Search for the cell housing the specified text and yield its [X, Y] center coordinate. 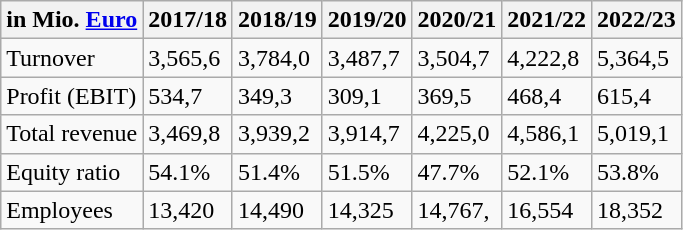
in Mio. Euro [72, 20]
4,222,8 [547, 58]
14,490 [277, 210]
369,5 [457, 96]
13,420 [188, 210]
Turnover [72, 58]
52.1% [547, 172]
349,3 [277, 96]
Total revenue [72, 134]
2020/21 [457, 20]
3,914,7 [367, 134]
14,767, [457, 210]
14,325 [367, 210]
51.5% [367, 172]
16,554 [547, 210]
2021/22 [547, 20]
4,225,0 [457, 134]
3,487,7 [367, 58]
Profit (EBIT) [72, 96]
3,784,0 [277, 58]
2019/20 [367, 20]
47.7% [457, 172]
3,504,7 [457, 58]
3,565,6 [188, 58]
Employees [72, 210]
Equity ratio [72, 172]
18,352 [636, 210]
3,469,8 [188, 134]
5,019,1 [636, 134]
534,7 [188, 96]
51.4% [277, 172]
54.1% [188, 172]
5,364,5 [636, 58]
309,1 [367, 96]
615,4 [636, 96]
2017/18 [188, 20]
468,4 [547, 96]
4,586,1 [547, 134]
2018/19 [277, 20]
2022/23 [636, 20]
53.8% [636, 172]
3,939,2 [277, 134]
